Determine the [x, y] coordinate at the center of the cell enclosing the given text.  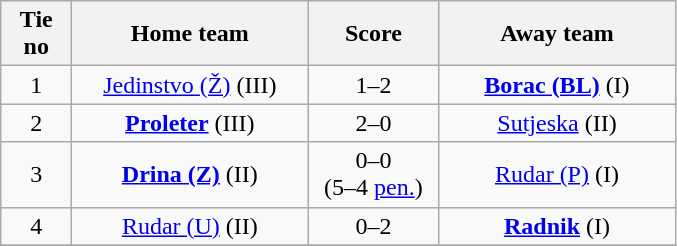
Sutjeska (II) [557, 123]
0–0(5–4 pen.) [374, 174]
Rudar (P) (I) [557, 174]
Borac (BL) (I) [557, 85]
Away team [557, 34]
Radnik (I) [557, 226]
0–2 [374, 226]
Score [374, 34]
Rudar (U) (II) [190, 226]
1–2 [374, 85]
3 [36, 174]
Drina (Z) (II) [190, 174]
Proleter (III) [190, 123]
2–0 [374, 123]
Home team [190, 34]
Tie no [36, 34]
Jedinstvo (Ž) (III) [190, 85]
1 [36, 85]
2 [36, 123]
4 [36, 226]
